Output the [X, Y] coordinate of the center of the cell containing the given text.  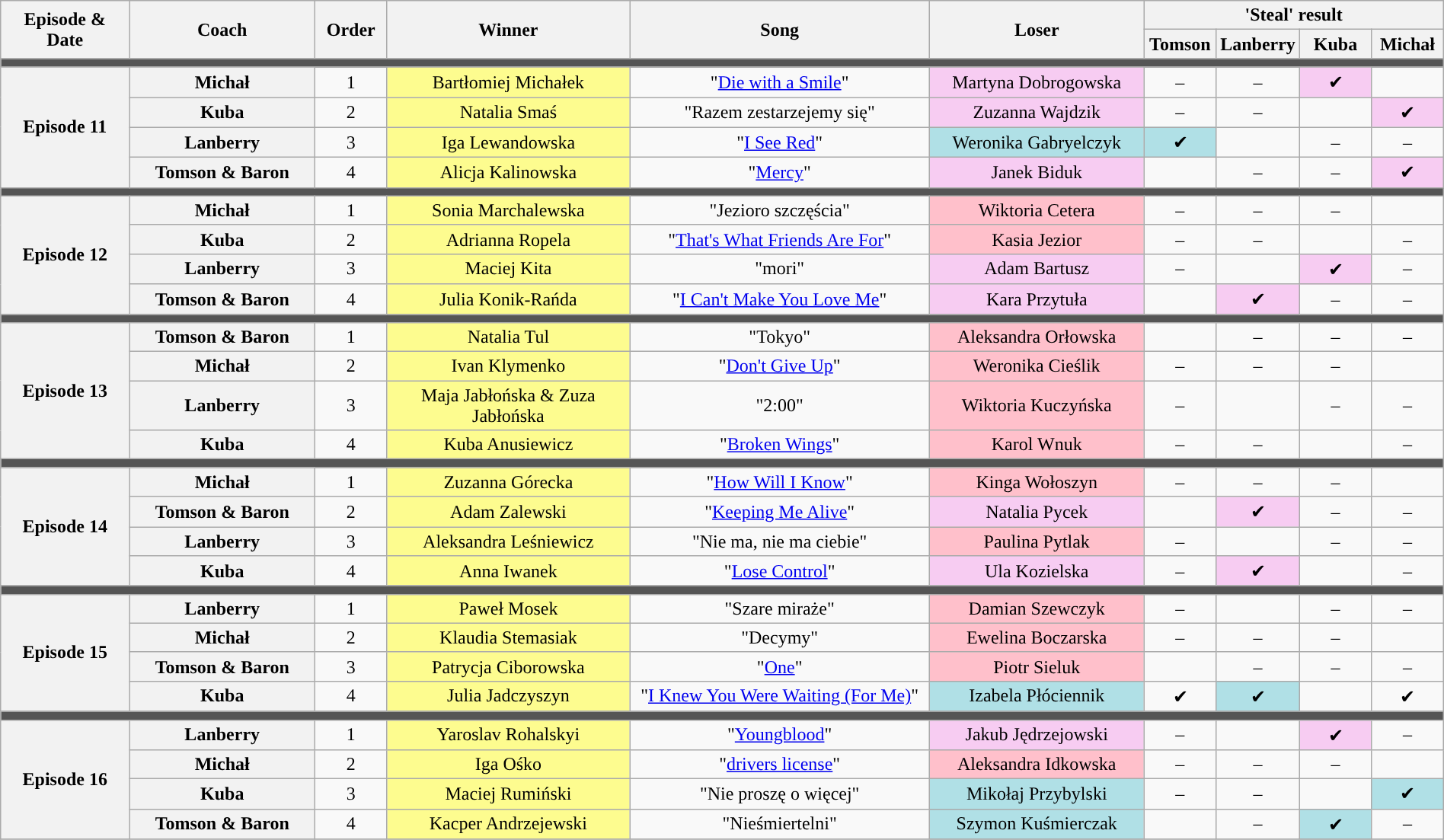
"Don't Give Up" [780, 366]
Coach [222, 30]
Izabela Płóciennik [1037, 696]
"Lose Control" [780, 571]
"Nie ma, nie ma ciebie" [780, 541]
Episode 11 [65, 127]
Order [351, 30]
Episode 12 [65, 254]
Maja Jabłońska & Zuza Jabłońska [509, 405]
Wiktoria Cetera [1037, 210]
Episode 14 [65, 527]
Weronika Gabryelczyk [1037, 142]
"That's What Friends Are For" [780, 239]
Natalia Smaś [509, 113]
Paulina Pytlak [1037, 541]
Julia Jadczyszyn [509, 696]
Aleksandra Orłowska [1037, 337]
"Broken Wings" [780, 445]
"Mercy" [780, 173]
Episode 15 [65, 653]
Sonia Marchalewska [509, 210]
Kasia Jezior [1037, 239]
Yaroslav Rohalskyi [509, 735]
Szymon Kuśmierczak [1037, 824]
Maciej Rumiński [509, 794]
Maciej Kita [509, 269]
"I See Red" [780, 142]
"Die with a Smile" [780, 82]
"Nie proszę o więcej" [780, 794]
Julia Konik-Rańda [509, 299]
"Tokyo" [780, 337]
Alicja Kalinowska [509, 173]
Episode 13 [65, 391]
"Decymy" [780, 637]
"Razem zestarzejemy się" [780, 113]
Ula Kozielska [1037, 571]
Iga Ośko [509, 765]
Natalia Tul [509, 337]
"Jezioro szczęścia" [780, 210]
Episode 16 [65, 780]
Natalia Pycek [1037, 512]
Ewelina Boczarska [1037, 637]
Patrycja Ciborowska [509, 666]
Aleksandra Leśniewicz [509, 541]
"Youngblood" [780, 735]
"drivers license" [780, 765]
Paweł Mosek [509, 608]
Karol Wnuk [1037, 445]
Klaudia Stemasiak [509, 637]
"How Will I Know" [780, 482]
Weronika Cieślik [1037, 366]
Damian Szewczyk [1037, 608]
Zuzanna Górecka [509, 482]
"Keeping Me Alive" [780, 512]
Bartłomiej Michałek [509, 82]
Anna Iwanek [509, 571]
Adam Zalewski [509, 512]
Winner [509, 30]
"I Knew You Were Waiting (For Me)" [780, 696]
Janek Biduk [1037, 173]
"One" [780, 666]
Wiktoria Kuczyńska [1037, 405]
"Nieśmiertelni" [780, 824]
Adrianna Ropela [509, 239]
"2:00" [780, 405]
Aleksandra Idkowska [1037, 765]
Tomson [1180, 44]
Song [780, 30]
'Steal' result [1293, 15]
Kinga Wołoszyn [1037, 482]
Mikołaj Przybylski [1037, 794]
Kara Przytuła [1037, 299]
Loser [1037, 30]
"Szare miraże" [780, 608]
Kacper Andrzejewski [509, 824]
Adam Bartusz [1037, 269]
Martyna Dobrogowska [1037, 82]
Episode & Date [65, 30]
Zuzanna Wajdzik [1037, 113]
Iga Lewandowska [509, 142]
"I Can't Make You Love Me" [780, 299]
"mori" [780, 269]
Jakub Jędrzejowski [1037, 735]
Ivan Klymenko [509, 366]
Piotr Sieluk [1037, 666]
Kuba Anusiewicz [509, 445]
